Capture the cell that displays the provided text and extract its (X, Y) central coordinate. 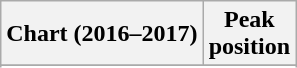
Peakposition (249, 34)
Chart (2016–2017) (102, 34)
